Capture the cell that displays the provided text and extract its (X, Y) central coordinate. 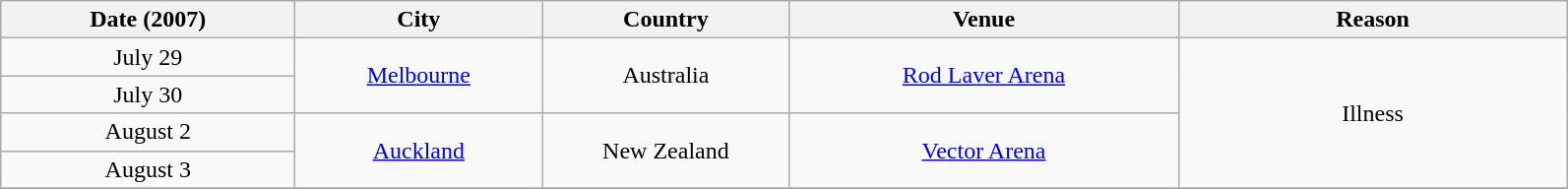
City (419, 20)
Rod Laver Arena (984, 76)
Australia (665, 76)
Illness (1372, 113)
Country (665, 20)
Reason (1372, 20)
July 30 (148, 94)
August 3 (148, 169)
Melbourne (419, 76)
New Zealand (665, 151)
August 2 (148, 132)
July 29 (148, 57)
Date (2007) (148, 20)
Venue (984, 20)
Auckland (419, 151)
Vector Arena (984, 151)
